Locate the cell with the specified text and output its (x, y) center coordinate. 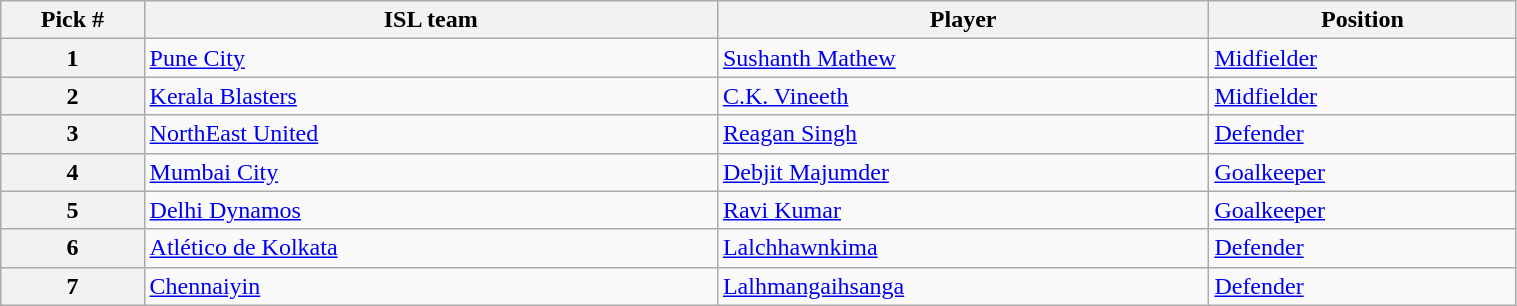
Kerala Blasters (430, 96)
2 (72, 96)
Player (962, 20)
Ravi Kumar (962, 210)
Delhi Dynamos (430, 210)
NorthEast United (430, 134)
ISL team (430, 20)
Pune City (430, 58)
Position (1362, 20)
Sushanth Mathew (962, 58)
Debjit Majumder (962, 172)
Mumbai City (430, 172)
7 (72, 286)
C.K. Vineeth (962, 96)
5 (72, 210)
Lalhmangaihsanga (962, 286)
Atlético de Kolkata (430, 248)
3 (72, 134)
Lalchhawnkima (962, 248)
Reagan Singh (962, 134)
Chennaiyin (430, 286)
6 (72, 248)
Pick # (72, 20)
4 (72, 172)
1 (72, 58)
